Pinpoint the cell where the given text exists, returning its (X, Y) midpoint coordinate. 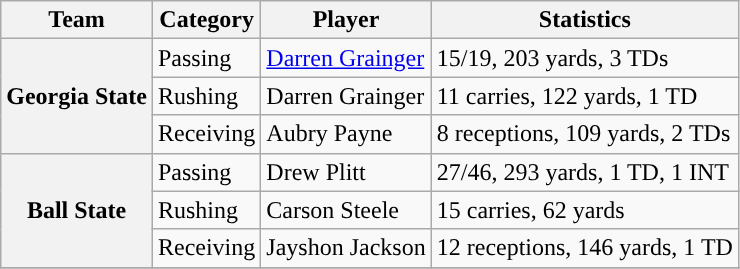
Player (346, 20)
Statistics (584, 20)
Category (206, 20)
Ball State (77, 210)
Jayshon Jackson (346, 248)
15 carries, 62 yards (584, 210)
Carson Steele (346, 210)
8 receptions, 109 yards, 2 TDs (584, 134)
12 receptions, 146 yards, 1 TD (584, 248)
Georgia State (77, 96)
Team (77, 20)
Drew Plitt (346, 172)
27/46, 293 yards, 1 TD, 1 INT (584, 172)
15/19, 203 yards, 3 TDs (584, 58)
Aubry Payne (346, 134)
11 carries, 122 yards, 1 TD (584, 96)
